For the text-containing cell, return its midpoint in (X, Y) coordinate format. 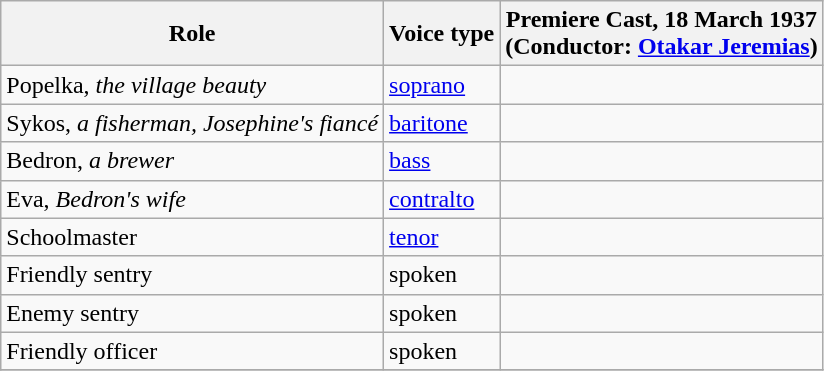
soprano (442, 85)
Role (192, 34)
Friendly officer (192, 351)
Bedron, a brewer (192, 161)
contralto (442, 199)
Voice type (442, 34)
Premiere Cast, 18 March 1937 (Conductor: Otakar Jeremias) (662, 34)
bass (442, 161)
Friendly sentry (192, 275)
baritone (442, 123)
Sykos, a fisherman, Josephine's fiancé (192, 123)
Schoolmaster (192, 237)
Enemy sentry (192, 313)
Eva, Bedron's wife (192, 199)
tenor (442, 237)
Popelka, the village beauty (192, 85)
